Extract the (x, y) coordinate from the center of the cell holding the provided text.  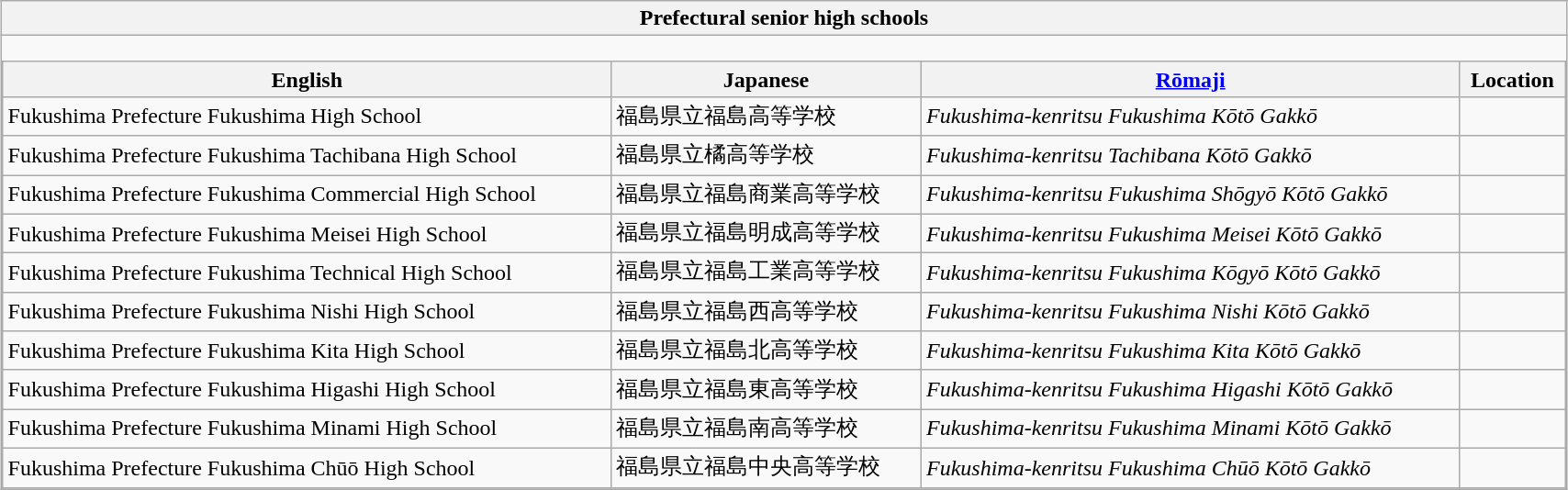
Fukushima Prefecture Fukushima Tachibana High School (307, 156)
Fukushima-kenritsu Fukushima Kōgyō Kōtō Gakkō (1190, 273)
Fukushima-kenritsu Fukushima Meisei Kōtō Gakkō (1190, 233)
Fukushima Prefecture Fukushima Technical High School (307, 273)
Fukushima-kenritsu Fukushima Minami Kōtō Gakkō (1190, 429)
Fukushima-kenritsu Fukushima Nishi Kōtō Gakkō (1190, 312)
Fukushima-kenritsu Tachibana Kōtō Gakkō (1190, 156)
福島県立福島北高等学校 (767, 351)
Fukushima Prefecture Fukushima Higashi High School (307, 389)
Rōmaji (1190, 79)
Location (1513, 79)
福島県立福島商業高等学校 (767, 195)
福島県立福島西高等学校 (767, 312)
Fukushima Prefecture Fukushima Kita High School (307, 351)
福島県立福島高等学校 (767, 116)
Japanese (767, 79)
Fukushima Prefecture Fukushima Commercial High School (307, 195)
福島県立福島東高等学校 (767, 389)
福島県立福島南高等学校 (767, 429)
Fukushima-kenritsu Fukushima Shōgyō Kōtō Gakkō (1190, 195)
福島県立福島工業高等学校 (767, 273)
Fukushima-kenritsu Fukushima Chūō Kōtō Gakkō (1190, 468)
Fukushima-kenritsu Fukushima Higashi Kōtō Gakkō (1190, 389)
Prefectural senior high schools (784, 18)
Fukushima Prefecture Fukushima Minami High School (307, 429)
Fukushima-kenritsu Fukushima Kita Kōtō Gakkō (1190, 351)
福島県立福島中央高等学校 (767, 468)
Fukushima Prefecture Fukushima Meisei High School (307, 233)
Fukushima Prefecture Fukushima High School (307, 116)
English (307, 79)
Fukushima Prefecture Fukushima Nishi High School (307, 312)
Fukushima Prefecture Fukushima Chūō High School (307, 468)
Fukushima-kenritsu Fukushima Kōtō Gakkō (1190, 116)
福島県立橘高等学校 (767, 156)
福島県立福島明成高等学校 (767, 233)
